Provide the [X, Y] coordinate of the cell's center where the given text is located.  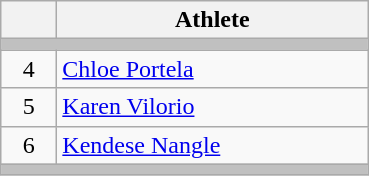
4 [29, 69]
Chloe Portela [212, 69]
Athlete [212, 20]
Kendese Nangle [212, 145]
5 [29, 107]
6 [29, 145]
Karen Vilorio [212, 107]
